For the text-containing cell, return its midpoint in (x, y) coordinate format. 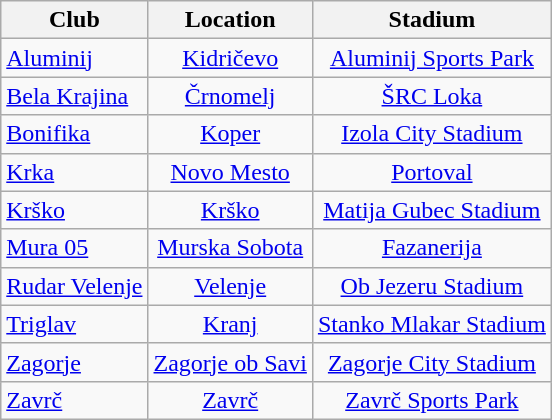
Bonifika (74, 134)
Zagorje City Stadium (432, 362)
Krka (74, 172)
Murska Sobota (230, 248)
Zavrč Sports Park (432, 400)
Kidričevo (230, 58)
Stanko Mlakar Stadium (432, 324)
Zagorje (74, 362)
Portoval (432, 172)
Club (74, 20)
Aluminij Sports Park (432, 58)
Kranj (230, 324)
ŠRC Loka (432, 96)
Koper (230, 134)
Mura 05 (74, 248)
Matija Gubec Stadium (432, 210)
Velenje (230, 286)
Rudar Velenje (74, 286)
Aluminij (74, 58)
Bela Krajina (74, 96)
Fazanerija (432, 248)
Stadium (432, 20)
Location (230, 20)
Novo Mesto (230, 172)
Ob Jezeru Stadium (432, 286)
Triglav (74, 324)
Izola City Stadium (432, 134)
Zagorje ob Savi (230, 362)
Črnomelj (230, 96)
